Locate the cell with the specified text and output its (x, y) center coordinate. 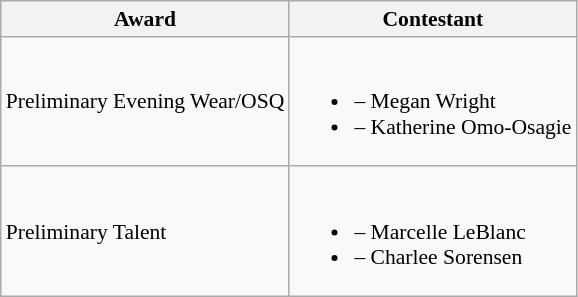
Preliminary Evening Wear/OSQ (146, 102)
Preliminary Talent (146, 232)
– Marcelle LeBlanc – Charlee Sorensen (432, 232)
Contestant (432, 19)
Award (146, 19)
– Megan Wright – Katherine Omo-Osagie (432, 102)
